Determine the (X, Y) coordinate at the center of the cell enclosing the given text.  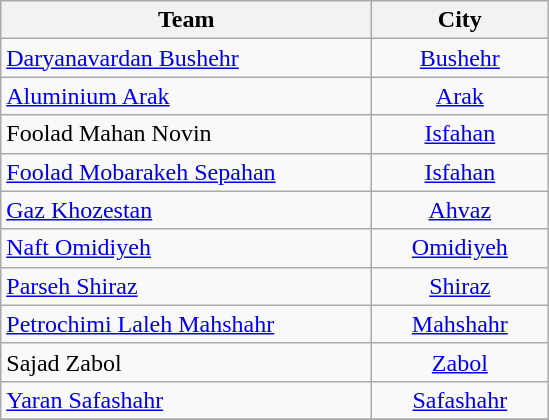
Foolad Mobarakeh Sepahan (186, 172)
Parseh Shiraz (186, 286)
Mahshahr (460, 324)
Yaran Safashahr (186, 400)
Team (186, 20)
Daryanavardan Bushehr (186, 58)
Bushehr (460, 58)
Gaz Khozestan (186, 210)
Shiraz (460, 286)
Aluminium Arak (186, 96)
Ahvaz (460, 210)
Zabol (460, 362)
Sajad Zabol (186, 362)
Omidiyeh (460, 248)
Foolad Mahan Novin (186, 134)
Safashahr (460, 400)
Arak (460, 96)
Petrochimi Laleh Mahshahr (186, 324)
Naft Omidiyeh (186, 248)
City (460, 20)
